Identify which cell holds the provided text, then report its [X, Y] central coordinate. 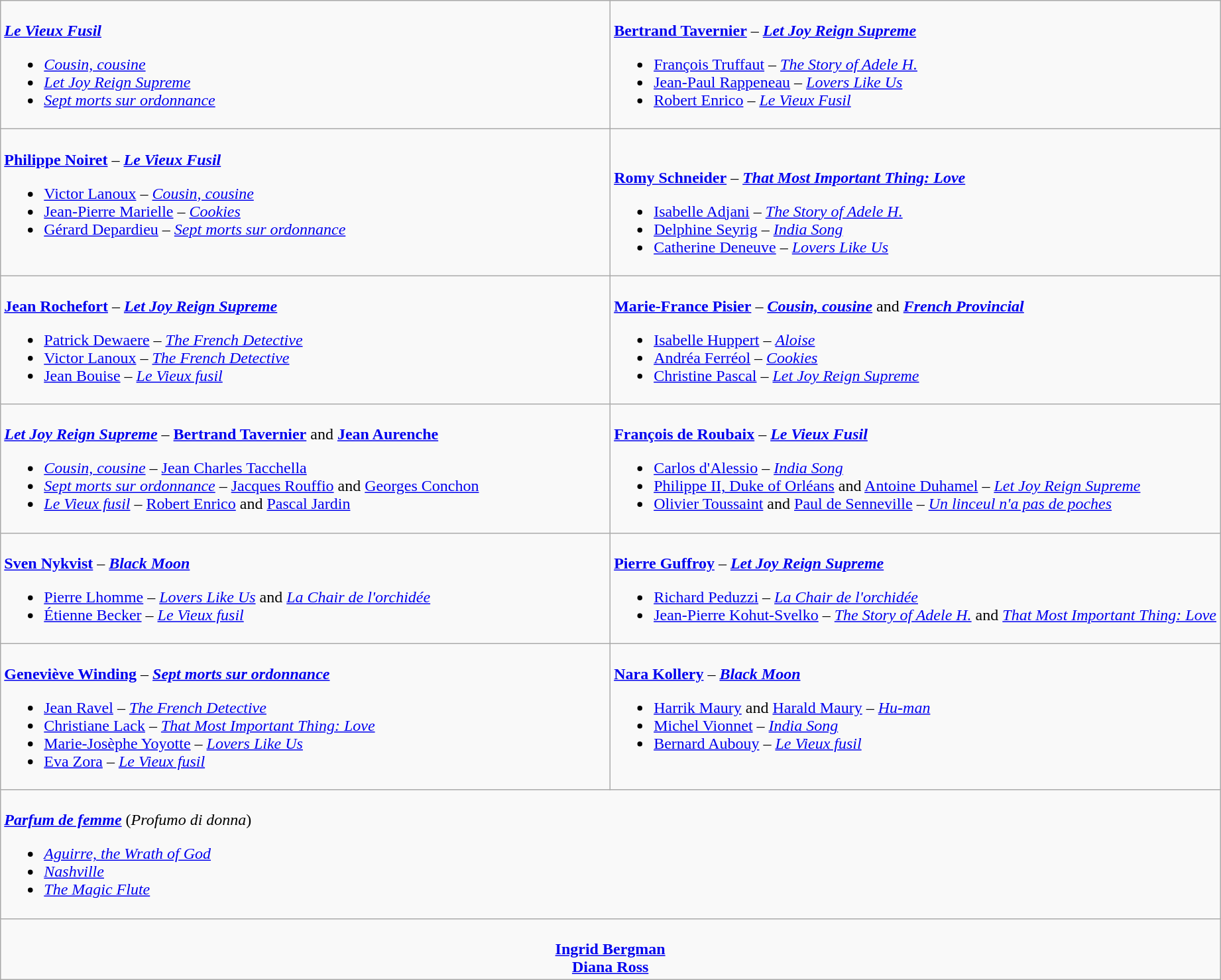
Jean Rochefort – Let Joy Reign SupremePatrick Dewaere – The French DetectiveVictor Lanoux – The French DetectiveJean Bouise – Le Vieux fusil [306, 340]
Philippe Noiret – Le Vieux FusilVictor Lanoux – Cousin, cousineJean-Pierre Marielle – CookiesGérard Depardieu – Sept morts sur ordonnance [306, 203]
Nara Kollery – Black MoonHarrik Maury and Harald Maury – Hu-manMichel Vionnet – India SongBernard Aubouy – Le Vieux fusil [915, 717]
Romy Schneider – That Most Important Thing: LoveIsabelle Adjani – The Story of Adele H.Delphine Seyrig – India SongCatherine Deneuve – Lovers Like Us [915, 203]
Parfum de femme (Profumo di donna)Aguirre, the Wrath of GodNashvilleThe Magic Flute [610, 854]
Le Vieux FusilCousin, cousineLet Joy Reign SupremeSept morts sur ordonnance [306, 65]
Ingrid Bergman Diana Ross [610, 949]
Sven Nykvist – Black MoonPierre Lhomme – Lovers Like Us and La Chair de l'orchidéeÉtienne Becker – Le Vieux fusil [306, 588]
Marie-France Pisier – Cousin, cousine and French ProvincialIsabelle Huppert – AloiseAndréa Ferréol – CookiesChristine Pascal – Let Joy Reign Supreme [915, 340]
Bertrand Tavernier – Let Joy Reign SupremeFrançois Truffaut – The Story of Adele H.Jean-Paul Rappeneau – Lovers Like UsRobert Enrico – Le Vieux Fusil [915, 65]
